Determine the (x, y) coordinate at the center of the cell enclosing the given text.  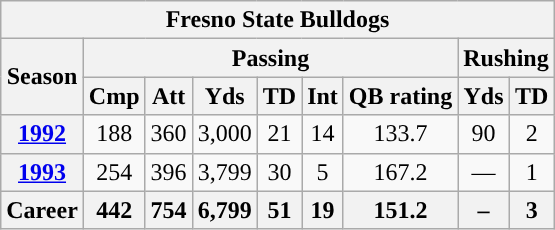
– (484, 210)
14 (323, 134)
51 (279, 210)
396 (168, 172)
1993 (42, 172)
Passing (270, 58)
1 (532, 172)
30 (279, 172)
151.2 (400, 210)
90 (484, 134)
19 (323, 210)
Rushing (506, 58)
1992 (42, 134)
442 (114, 210)
188 (114, 134)
5 (323, 172)
3,000 (224, 134)
254 (114, 172)
2 (532, 134)
— (484, 172)
167.2 (400, 172)
754 (168, 210)
3,799 (224, 172)
6,799 (224, 210)
21 (279, 134)
Career (42, 210)
Season (42, 77)
Fresno State Bulldogs (278, 20)
360 (168, 134)
3 (532, 210)
Att (168, 96)
Cmp (114, 96)
133.7 (400, 134)
QB rating (400, 96)
Int (323, 96)
